Return (X, Y) of the center of cell containing provided text 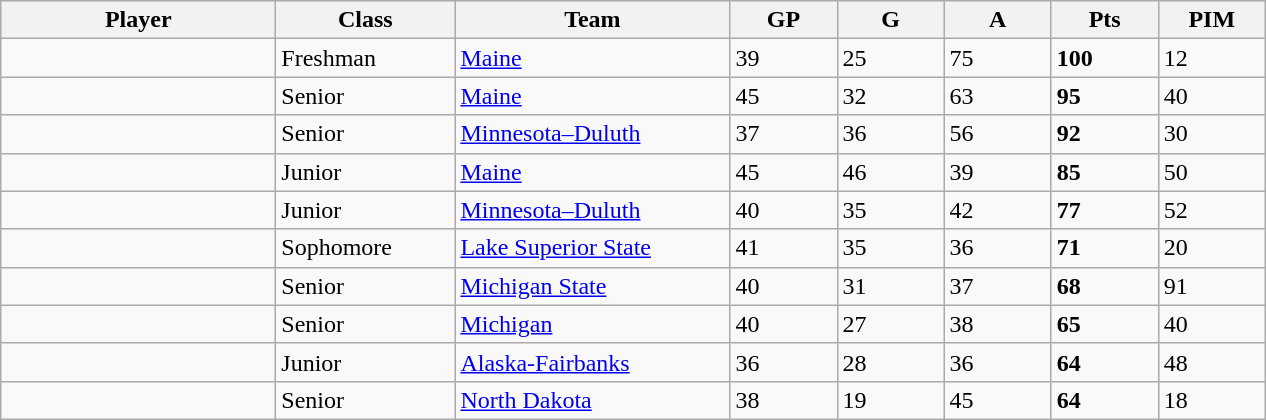
PIM (1212, 20)
41 (784, 248)
25 (890, 58)
Player (138, 20)
31 (890, 286)
GP (784, 20)
32 (890, 96)
A (998, 20)
46 (890, 172)
77 (1104, 210)
95 (1104, 96)
27 (890, 324)
19 (890, 400)
30 (1212, 134)
50 (1212, 172)
63 (998, 96)
42 (998, 210)
20 (1212, 248)
48 (1212, 362)
Team (592, 20)
Lake Superior State (592, 248)
Pts (1104, 20)
65 (1104, 324)
North Dakota (592, 400)
12 (1212, 58)
68 (1104, 286)
Sophomore (366, 248)
Michigan State (592, 286)
28 (890, 362)
92 (1104, 134)
Freshman (366, 58)
100 (1104, 58)
Alaska-Fairbanks (592, 362)
18 (1212, 400)
Class (366, 20)
91 (1212, 286)
56 (998, 134)
Michigan (592, 324)
85 (1104, 172)
52 (1212, 210)
75 (998, 58)
71 (1104, 248)
G (890, 20)
